Detect which cell encompasses the target text, then output its (x, y) center coordinate. 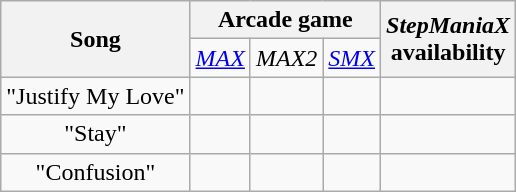
StepManiaXavailability (448, 39)
SMX (352, 58)
"Stay" (96, 134)
MAX2 (286, 58)
Arcade game (285, 20)
"Confusion" (96, 172)
"Justify My Love" (96, 96)
Song (96, 39)
MAX (220, 58)
